Determine the (X, Y) coordinate at the center of the cell enclosing the given text.  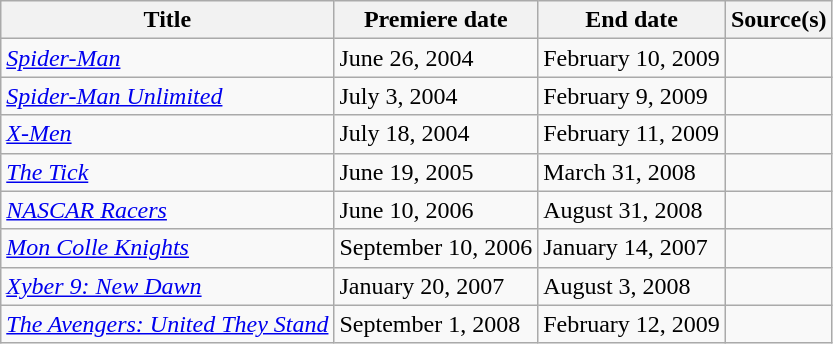
Source(s) (778, 20)
Title (168, 20)
Mon Colle Knights (168, 248)
NASCAR Racers (168, 210)
March 31, 2008 (632, 172)
Spider-Man Unlimited (168, 96)
July 18, 2004 (436, 134)
February 12, 2009 (632, 324)
January 14, 2007 (632, 248)
The Avengers: United They Stand (168, 324)
The Tick (168, 172)
Premiere date (436, 20)
February 10, 2009 (632, 58)
August 31, 2008 (632, 210)
January 20, 2007 (436, 286)
August 3, 2008 (632, 286)
June 26, 2004 (436, 58)
February 9, 2009 (632, 96)
June 10, 2006 (436, 210)
Spider-Man (168, 58)
July 3, 2004 (436, 96)
September 1, 2008 (436, 324)
February 11, 2009 (632, 134)
Xyber 9: New Dawn (168, 286)
June 19, 2005 (436, 172)
X-Men (168, 134)
September 10, 2006 (436, 248)
End date (632, 20)
